From the cell containing the given text, extract its center point as [X, Y] coordinate. 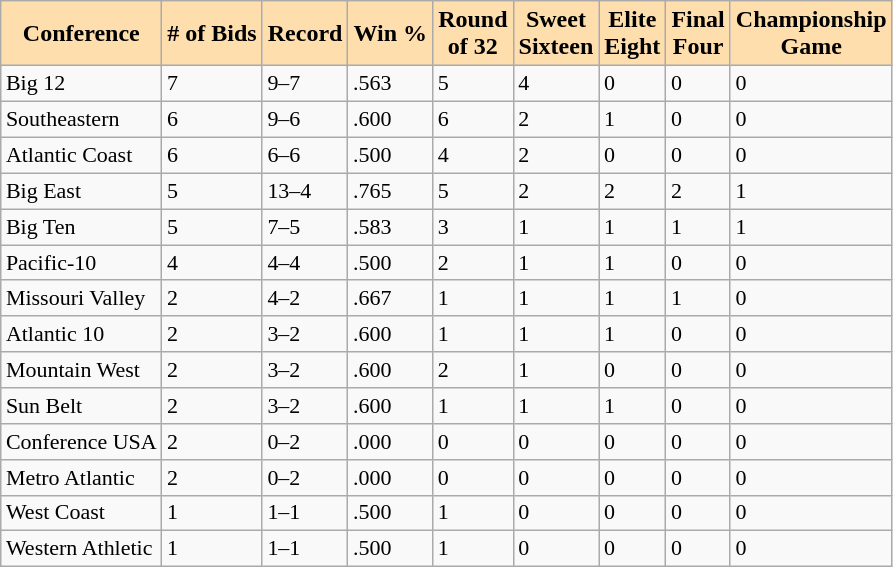
West Coast [82, 513]
9–7 [305, 84]
Atlantic Coast [82, 155]
Pacific-10 [82, 263]
.563 [390, 84]
Atlantic 10 [82, 334]
Sweet Sixteen [556, 34]
Big East [82, 191]
Round of 32 [473, 34]
Sun Belt [82, 406]
Southeastern [82, 120]
Big Ten [82, 227]
.583 [390, 227]
Missouri Valley [82, 298]
Conference USA [82, 441]
Western Athletic [82, 549]
Championship Game [811, 34]
.667 [390, 298]
Record [305, 34]
Metro Atlantic [82, 477]
Win % [390, 34]
Final Four [698, 34]
13–4 [305, 191]
Mountain West [82, 370]
Big 12 [82, 84]
6–6 [305, 155]
4–2 [305, 298]
9–6 [305, 120]
.765 [390, 191]
3 [473, 227]
Elite Eight [632, 34]
7–5 [305, 227]
7 [212, 84]
Conference [82, 34]
4–4 [305, 263]
# of Bids [212, 34]
